Find where the given text appears and provide that cell's center as (x, y) coordinate. 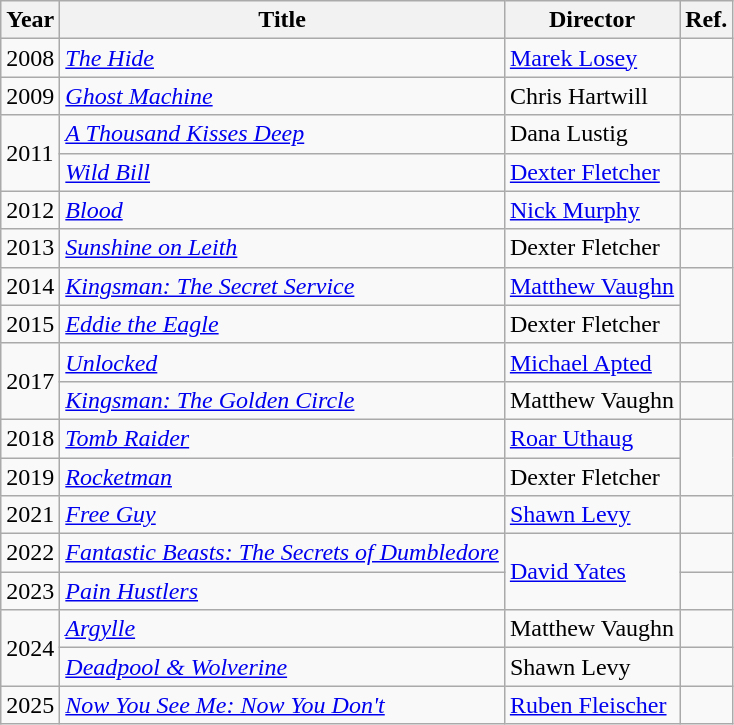
The Hide (282, 58)
2024 (30, 648)
Deadpool & Wolverine (282, 667)
Chris Hartwill (592, 96)
2018 (30, 438)
David Yates (592, 572)
Now You See Me: Now You Don't (282, 705)
2012 (30, 210)
Kingsman: The Golden Circle (282, 400)
Sunshine on Leith (282, 248)
Fantastic Beasts: The Secrets of Dumbledore (282, 553)
2009 (30, 96)
Pain Hustlers (282, 591)
Kingsman: The Secret Service (282, 286)
Unlocked (282, 362)
Eddie the Eagle (282, 324)
Ghost Machine (282, 96)
Rocketman (282, 477)
2017 (30, 381)
Marek Losey (592, 58)
2019 (30, 477)
Argylle (282, 629)
Blood (282, 210)
2011 (30, 153)
Title (282, 20)
Year (30, 20)
Tomb Raider (282, 438)
Director (592, 20)
Ref. (706, 20)
Wild Bill (282, 172)
A Thousand Kisses Deep (282, 134)
Michael Apted (592, 362)
Nick Murphy (592, 210)
2013 (30, 248)
2014 (30, 286)
Free Guy (282, 515)
2008 (30, 58)
2015 (30, 324)
2022 (30, 553)
Dana Lustig (592, 134)
2023 (30, 591)
Roar Uthaug (592, 438)
Ruben Fleischer (592, 705)
2021 (30, 515)
2025 (30, 705)
